Search for the cell housing the specified text and yield its [x, y] center coordinate. 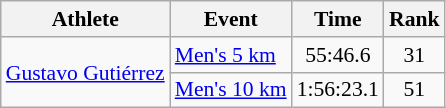
31 [414, 55]
55:46.6 [338, 55]
1:56:23.1 [338, 90]
Time [338, 19]
Gustavo Gutiérrez [86, 72]
Rank [414, 19]
Men's 10 km [231, 90]
Event [231, 19]
Men's 5 km [231, 55]
Athlete [86, 19]
51 [414, 90]
